Find where the given text appears and provide that cell's center as [X, Y] coordinate. 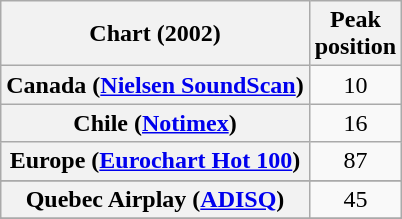
45 [355, 199]
16 [355, 123]
Canada (Nielsen SoundScan) [155, 85]
10 [355, 85]
87 [355, 161]
Peakposition [355, 34]
Chart (2002) [155, 34]
Chile (Notimex) [155, 123]
Europe (Eurochart Hot 100) [155, 161]
Quebec Airplay (ADISQ) [155, 199]
